Provide the [X, Y] coordinate of the cell's center where the given text is located.  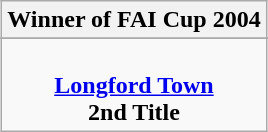
Winner of FAI Cup 2004 [134, 20]
Longford Town2nd Title [134, 85]
